Return the (x, y) coordinate for the center point of the cell that contains the specified text.  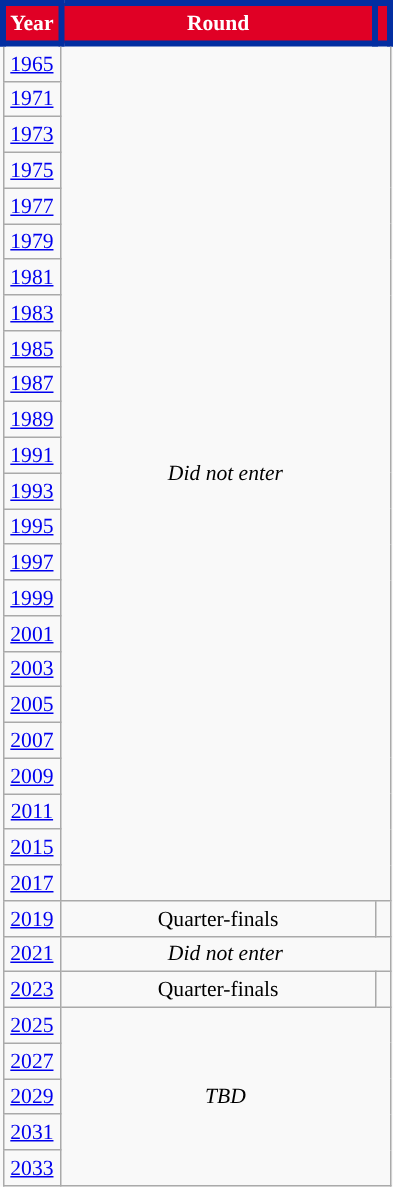
2029 (32, 1097)
2023 (32, 990)
1977 (32, 206)
2027 (32, 1061)
TBD (226, 1097)
1993 (32, 491)
1981 (32, 278)
1971 (32, 99)
1985 (32, 349)
2007 (32, 741)
1983 (32, 313)
2009 (32, 776)
2017 (32, 883)
1999 (32, 598)
1979 (32, 242)
2015 (32, 848)
2033 (32, 1168)
2021 (32, 954)
2025 (32, 1026)
Round (218, 23)
1965 (32, 63)
1973 (32, 135)
2031 (32, 1133)
1997 (32, 563)
2003 (32, 669)
1991 (32, 456)
2019 (32, 919)
1987 (32, 384)
1995 (32, 527)
1989 (32, 420)
1975 (32, 171)
2005 (32, 705)
2011 (32, 812)
Year (32, 23)
2001 (32, 634)
